Determine the [x, y] coordinate at the center of the cell enclosing the given text.  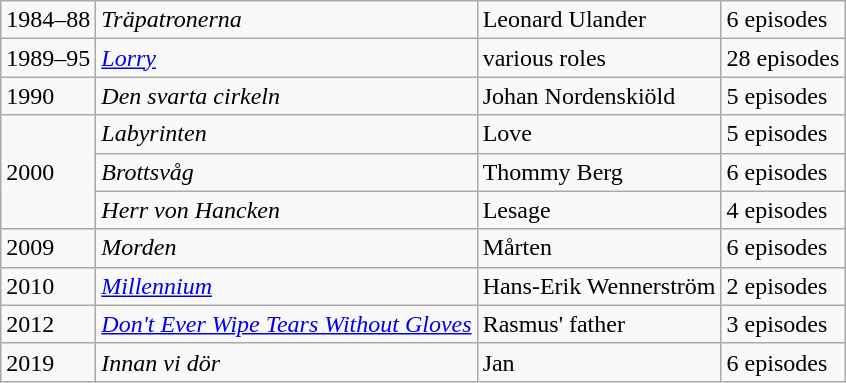
Lorry [286, 58]
2019 [48, 362]
Morden [286, 248]
Johan Nordenskiöld [599, 96]
4 episodes [783, 210]
Brottsvåg [286, 172]
2010 [48, 286]
various roles [599, 58]
1984–88 [48, 20]
Herr von Hancken [286, 210]
2012 [48, 324]
28 episodes [783, 58]
Jan [599, 362]
2 episodes [783, 286]
2009 [48, 248]
Love [599, 134]
Thommy Berg [599, 172]
Lesage [599, 210]
1989–95 [48, 58]
Innan vi dör [286, 362]
Rasmus' father [599, 324]
Leonard Ulander [599, 20]
Den svarta cirkeln [286, 96]
Don't Ever Wipe Tears Without Gloves [286, 324]
Mårten [599, 248]
Millennium [286, 286]
3 episodes [783, 324]
Träpatronerna [286, 20]
Hans-Erik Wennerström [599, 286]
1990 [48, 96]
2000 [48, 172]
Labyrinten [286, 134]
